Scan for the cell matching the given text and deliver its [X, Y] coordinate at center. 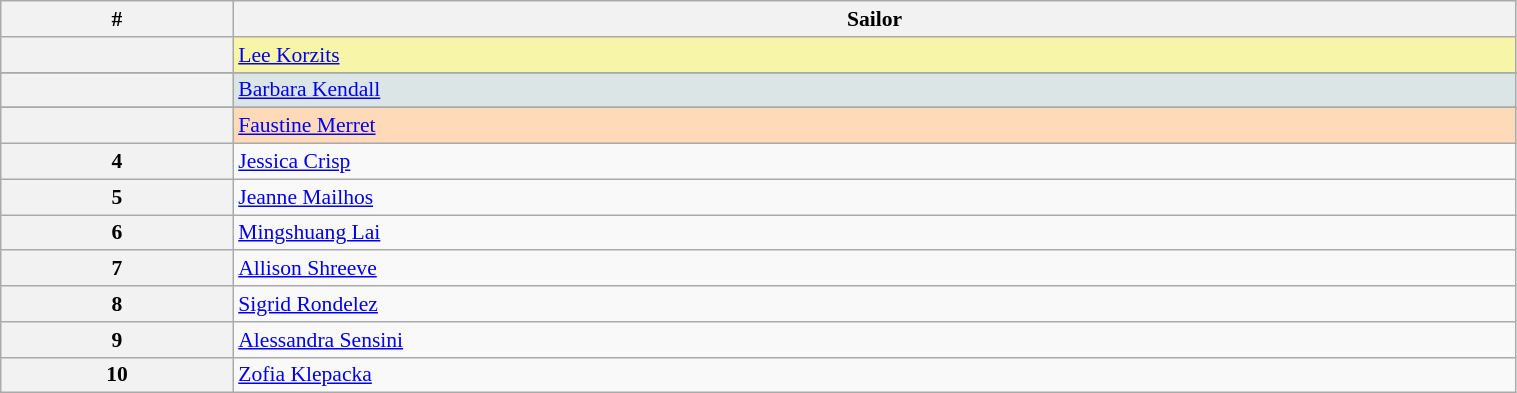
Zofia Klepacka [874, 375]
5 [117, 197]
6 [117, 233]
Alessandra Sensini [874, 340]
10 [117, 375]
Lee Korzits [874, 55]
4 [117, 162]
8 [117, 304]
9 [117, 340]
Sigrid Rondelez [874, 304]
Barbara Kendall [874, 90]
Sailor [874, 19]
# [117, 19]
Mingshuang Lai [874, 233]
Jessica Crisp [874, 162]
Faustine Merret [874, 126]
Allison Shreeve [874, 269]
7 [117, 269]
Jeanne Mailhos [874, 197]
